Capture the cell that displays the provided text and extract its [X, Y] central coordinate. 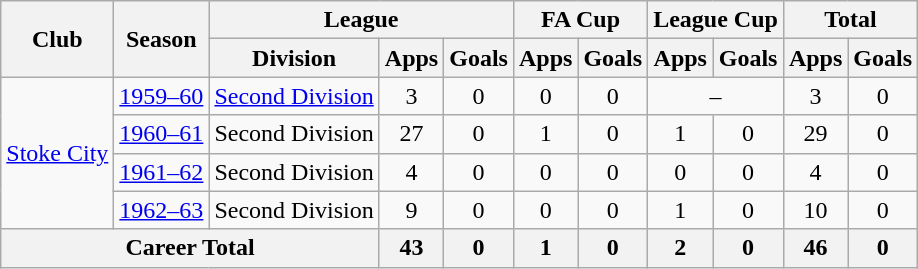
1961–62 [162, 172]
League Cup [716, 20]
1962–63 [162, 210]
10 [815, 210]
43 [411, 248]
29 [815, 134]
– [716, 96]
27 [411, 134]
1959–60 [162, 96]
FA Cup [580, 20]
Division [294, 58]
League [362, 20]
Club [58, 39]
46 [815, 248]
Total [850, 20]
Season [162, 39]
2 [680, 248]
1960–61 [162, 134]
Career Total [190, 248]
Stoke City [58, 153]
9 [411, 210]
